Capture the cell that displays the provided text and extract its [X, Y] central coordinate. 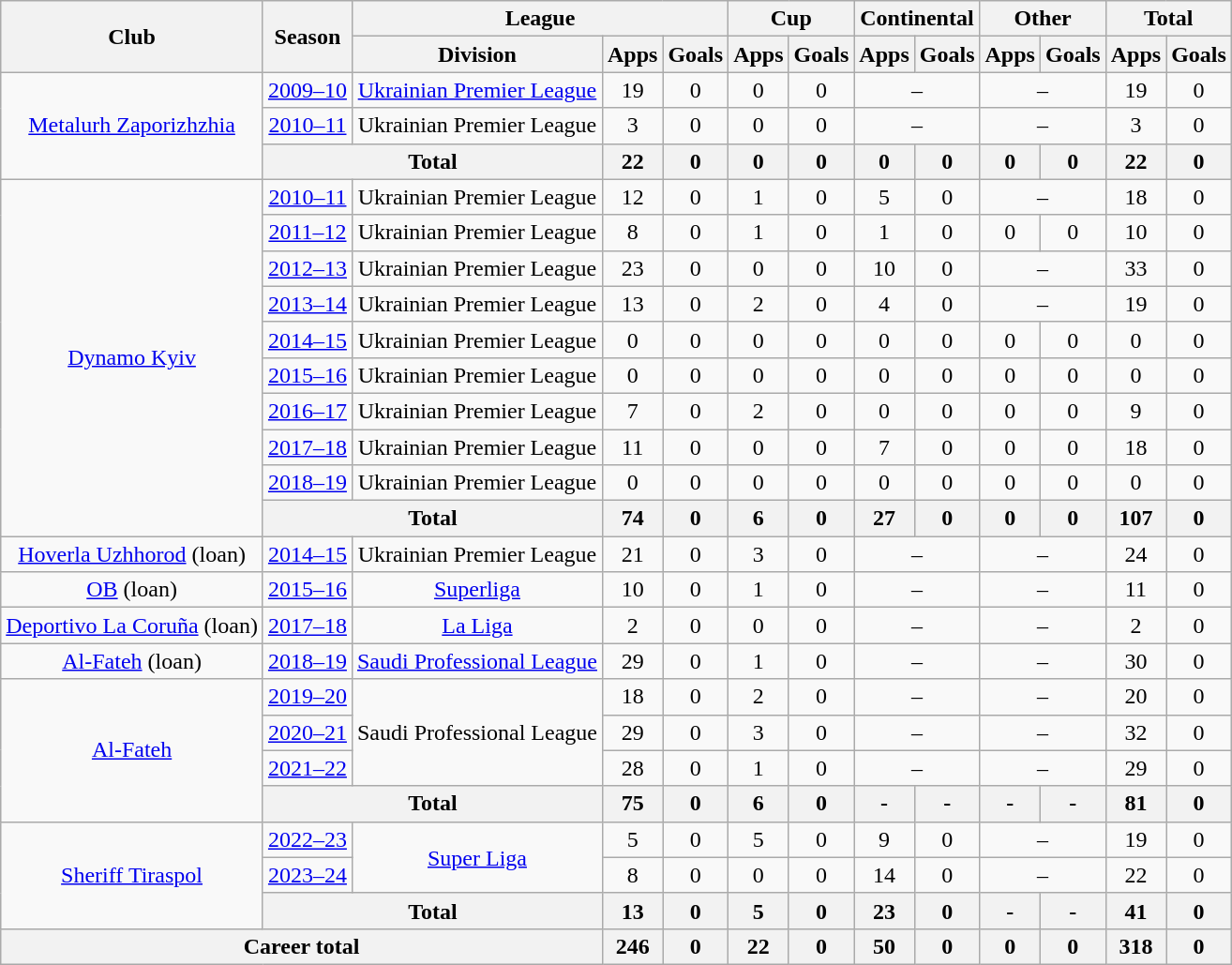
74 [632, 519]
Al-Fateh (loan) [132, 661]
81 [1135, 804]
2020–21 [308, 732]
2016–17 [308, 411]
Season [308, 37]
OB (loan) [132, 590]
12 [632, 197]
Continental [917, 19]
Superliga [476, 590]
2023–24 [308, 875]
107 [1135, 519]
Other [1043, 19]
2022–23 [308, 839]
League [540, 19]
33 [1135, 268]
Career total [302, 946]
Club [132, 37]
27 [884, 519]
318 [1135, 946]
Al-Fateh [132, 750]
Metalurh Zaporizhzhia [132, 126]
Division [476, 54]
2009–10 [308, 90]
21 [632, 554]
2019–20 [308, 697]
Hoverla Uzhhorod (loan) [132, 554]
Sheriff Tiraspol [132, 875]
2012–13 [308, 268]
28 [632, 768]
La Liga [476, 626]
2021–22 [308, 768]
14 [884, 875]
30 [1135, 661]
246 [632, 946]
41 [1135, 911]
Super Liga [476, 857]
32 [1135, 732]
20 [1135, 697]
24 [1135, 554]
4 [884, 304]
2011–12 [308, 233]
2013–14 [308, 304]
Dynamo Kyiv [132, 358]
Cup [791, 19]
50 [884, 946]
Deportivo La Coruña (loan) [132, 626]
75 [632, 804]
